Provide the [X, Y] coordinate of the cell's center where the given text is located.  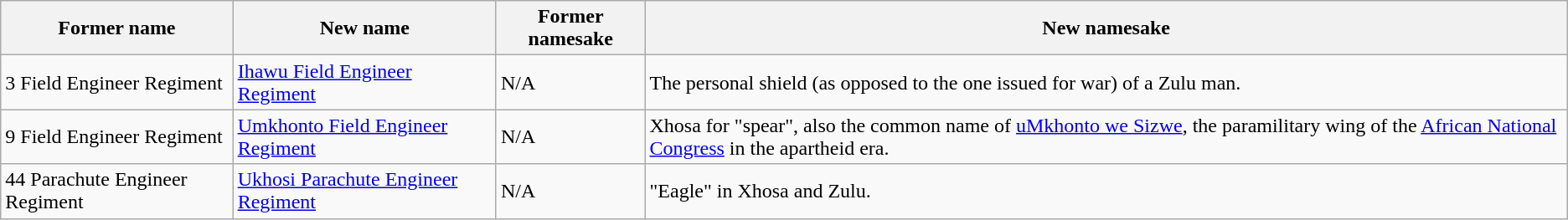
"Eagle" in Xhosa and Zulu. [1106, 191]
Xhosa for "spear", also the common name of uMkhonto we Sizwe, the paramilitary wing of the African National Congress in the apartheid era. [1106, 137]
Former namesake [570, 28]
New namesake [1106, 28]
Umkhonto Field Engineer Regiment [364, 137]
Former name [117, 28]
9 Field Engineer Regiment [117, 137]
Ukhosi Parachute Engineer Regiment [364, 191]
The personal shield (as opposed to the one issued for war) of a Zulu man. [1106, 82]
44 Parachute Engineer Regiment [117, 191]
New name [364, 28]
Ihawu Field Engineer Regiment [364, 82]
3 Field Engineer Regiment [117, 82]
